Pinpoint the cell where the given text exists, returning its [X, Y] midpoint coordinate. 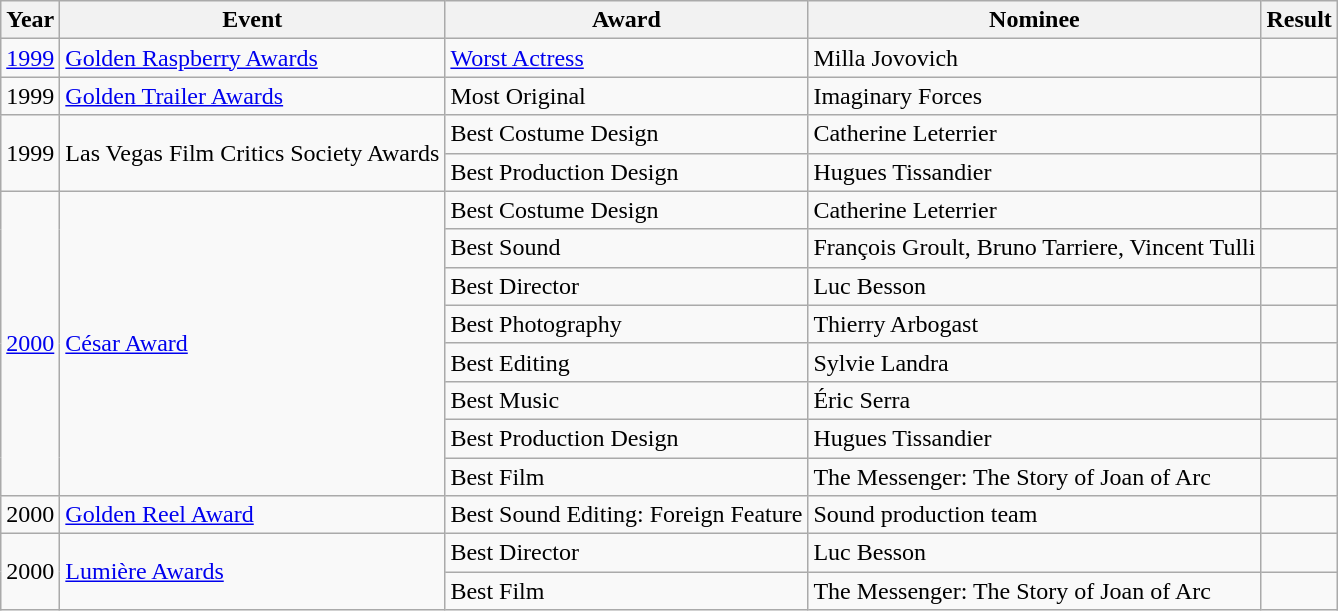
Golden Raspberry Awards [252, 58]
Golden Reel Award [252, 515]
Golden Trailer Awards [252, 96]
Year [30, 20]
Best Photography [626, 324]
Nominee [1034, 20]
Imaginary Forces [1034, 96]
Las Vegas Film Critics Society Awards [252, 153]
Best Sound [626, 248]
Result [1299, 20]
Most Original [626, 96]
Worst Actress [626, 58]
Milla Jovovich [1034, 58]
Event [252, 20]
Best Editing [626, 362]
Thierry Arbogast [1034, 324]
César Award [252, 343]
Sylvie Landra [1034, 362]
Lumière Awards [252, 572]
Best Music [626, 400]
Éric Serra [1034, 400]
Sound production team [1034, 515]
Award [626, 20]
François Groult, Bruno Tarriere, Vincent Tulli [1034, 248]
Best Sound Editing: Foreign Feature [626, 515]
